Determine the [X, Y] coordinate at the center of the cell enclosing the given text.  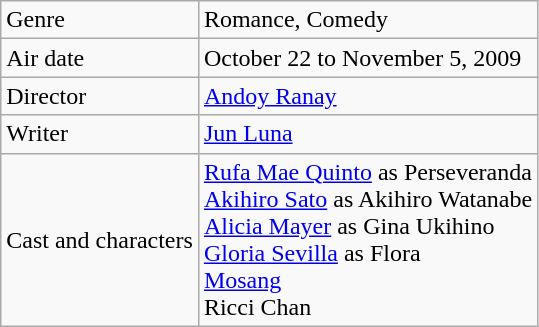
Romance, Comedy [368, 20]
Director [100, 96]
Rufa Mae Quinto as Perseveranda Akihiro Sato as Akihiro WatanabeAlicia Mayer as Gina UkihinoGloria Sevilla as FloraMosangRicci Chan [368, 240]
Jun Luna [368, 134]
Air date [100, 58]
Cast and characters [100, 240]
Writer [100, 134]
Andoy Ranay [368, 96]
Genre [100, 20]
October 22 to November 5, 2009 [368, 58]
